Capture the cell that displays the provided text and extract its [x, y] central coordinate. 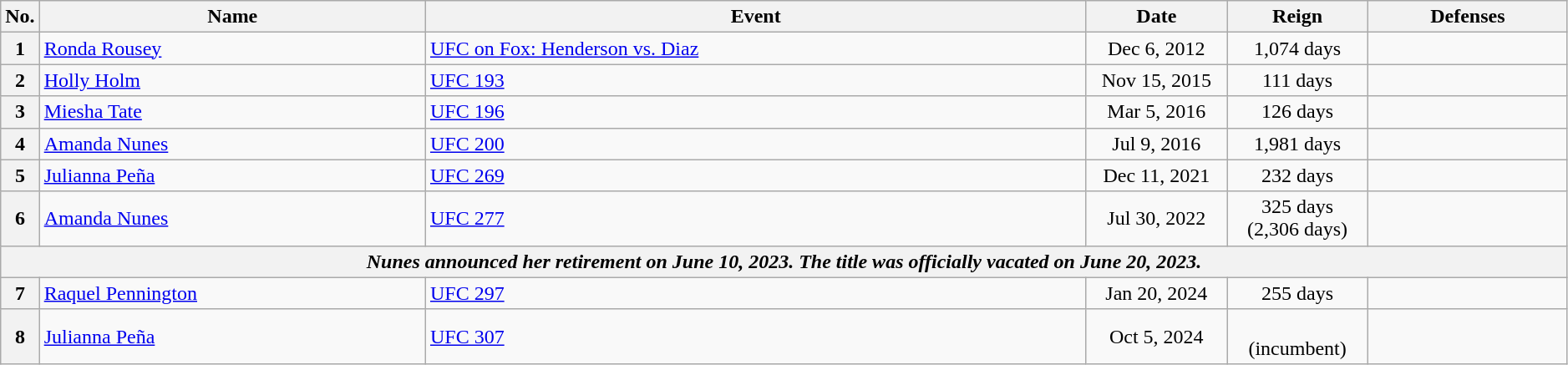
(incumbent) [1298, 336]
UFC 200 [755, 144]
126 days [1298, 112]
UFC 307 [755, 336]
5 [20, 175]
Ronda Rousey [232, 48]
Jul 9, 2016 [1156, 144]
Miesha Tate [232, 112]
3 [20, 112]
No. [20, 17]
Holly Holm [232, 80]
UFC 196 [755, 112]
2 [20, 80]
UFC 269 [755, 175]
UFC 193 [755, 80]
4 [20, 144]
Nov 15, 2015 [1156, 80]
Date [1156, 17]
Dec 6, 2012 [1156, 48]
Jul 30, 2022 [1156, 219]
Oct 5, 2024 [1156, 336]
Defenses [1469, 17]
Mar 5, 2016 [1156, 112]
325 days(2,306 days) [1298, 219]
Name [232, 17]
111 days [1298, 80]
Reign [1298, 17]
6 [20, 219]
7 [20, 293]
Raquel Pennington [232, 293]
Jan 20, 2024 [1156, 293]
1,074 days [1298, 48]
UFC 297 [755, 293]
232 days [1298, 175]
255 days [1298, 293]
Nunes announced her retirement on June 10, 2023. The title was officially vacated on June 20, 2023. [784, 261]
8 [20, 336]
UFC 277 [755, 219]
Dec 11, 2021 [1156, 175]
UFC on Fox: Henderson vs. Diaz [755, 48]
Event [755, 17]
1,981 days [1298, 144]
1 [20, 48]
